Return [X, Y] of the center of cell containing provided text 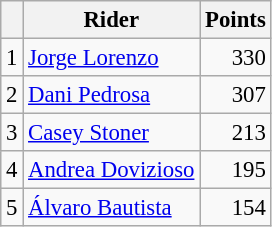
4 [12, 170]
Dani Pedrosa [112, 95]
195 [236, 170]
330 [236, 58]
1 [12, 58]
2 [12, 95]
154 [236, 208]
Álvaro Bautista [112, 208]
5 [12, 208]
Points [236, 20]
Casey Stoner [112, 133]
Jorge Lorenzo [112, 58]
Andrea Dovizioso [112, 170]
3 [12, 133]
Rider [112, 20]
213 [236, 133]
307 [236, 95]
